Return [X, Y] of the center of cell containing provided text 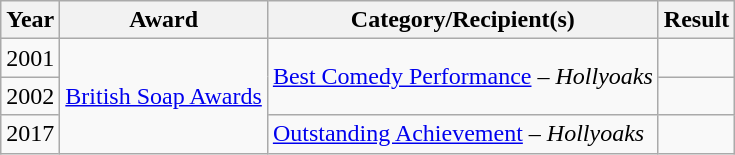
2001 [30, 58]
British Soap Awards [164, 96]
Award [164, 20]
Best Comedy Performance – Hollyoaks [462, 77]
Outstanding Achievement – Hollyoaks [462, 134]
Category/Recipient(s) [462, 20]
Year [30, 20]
2002 [30, 96]
Result [696, 20]
2017 [30, 134]
